Return [x, y] of the center of cell containing provided text 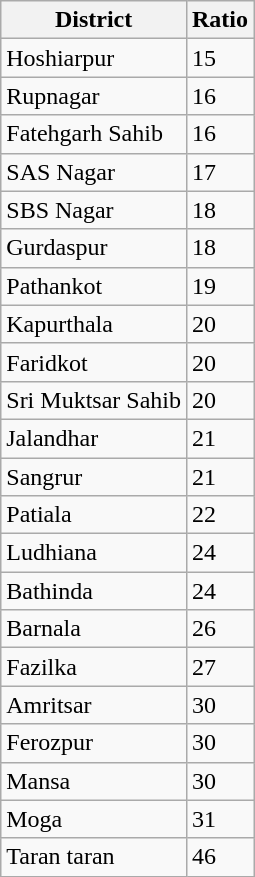
17 [220, 172]
Taran taran [94, 857]
Ratio [220, 20]
22 [220, 515]
Ferozpur [94, 743]
Sri Muktsar Sahib [94, 400]
Sangrur [94, 477]
Amritsar [94, 705]
Hoshiarpur [94, 58]
Mansa [94, 781]
15 [220, 58]
19 [220, 286]
SBS Nagar [94, 210]
Fatehgarh Sahib [94, 134]
31 [220, 819]
SAS Nagar [94, 172]
Pathankot [94, 286]
District [94, 20]
26 [220, 629]
Patiala [94, 515]
Bathinda [94, 591]
Fazilka [94, 667]
Moga [94, 819]
Barnala [94, 629]
Kapurthala [94, 324]
Rupnagar [94, 96]
Jalandhar [94, 438]
46 [220, 857]
Ludhiana [94, 553]
27 [220, 667]
Gurdaspur [94, 248]
Faridkot [94, 362]
